Pinpoint the cell where the given text exists, returning its (x, y) midpoint coordinate. 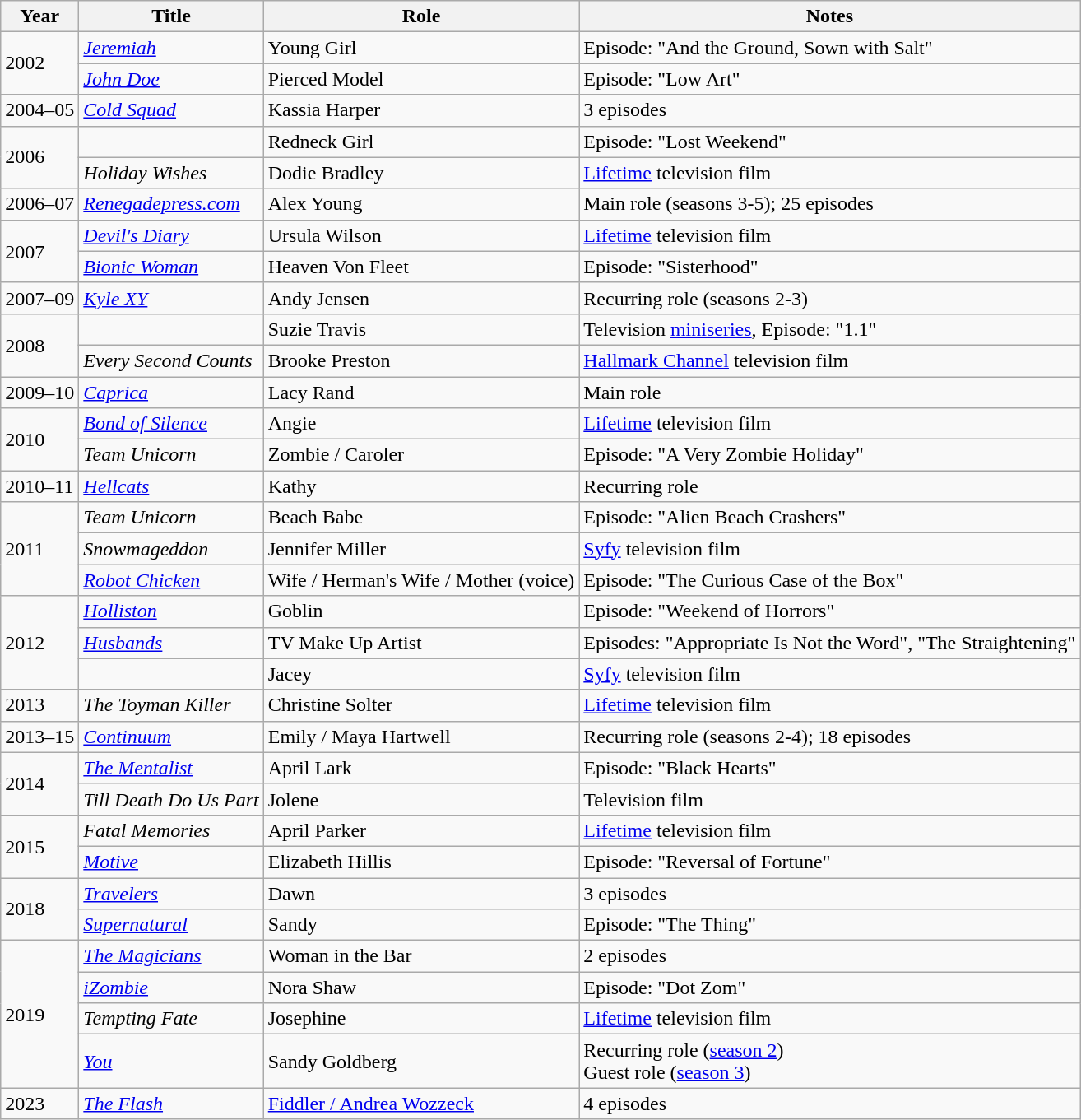
Devil's Diary (171, 235)
Nora Shaw (421, 988)
2004–05 (39, 110)
4 episodes (829, 1104)
Main role (829, 393)
Dawn (421, 893)
Elizabeth Hillis (421, 862)
2010 (39, 439)
Zombie / Caroler (421, 455)
2013 (39, 705)
Episode: "Reversal of Fortune" (829, 862)
Till Death Do Us Part (171, 799)
Supernatural (171, 925)
Title (171, 16)
Ursula Wilson (421, 235)
2019 (39, 1014)
Recurring role (seasons 2-4); 18 episodes (829, 737)
Brooke Preston (421, 360)
Fiddler / Andrea Wozzeck (421, 1104)
Lacy Rand (421, 393)
Jennifer Miller (421, 549)
Episode: "And the Ground, Sown with Salt" (829, 48)
2008 (39, 345)
Travelers (171, 893)
Episode: "Sisterhood" (829, 267)
Sandy Goldberg (421, 1062)
Woman in the Bar (421, 956)
Jeremiah (171, 48)
Recurring role (season 2)Guest role (season 3) (829, 1062)
Recurring role (829, 486)
iZombie (171, 988)
2 episodes (829, 956)
Episodes: "Appropriate Is Not the Word", "The Straightening" (829, 643)
Fatal Memories (171, 830)
Kathy (421, 486)
Episode: "The Thing" (829, 925)
Motive (171, 862)
Andy Jensen (421, 298)
2009–10 (39, 393)
The Mentalist (171, 768)
2006 (39, 157)
Bionic Woman (171, 267)
Continuum (171, 737)
Snowmageddon (171, 549)
Redneck Girl (421, 142)
The Magicians (171, 956)
Episode: "A Very Zombie Holiday" (829, 455)
April Parker (421, 830)
Episode: "Dot Zom" (829, 988)
Christine Solter (421, 705)
Jacey (421, 674)
Episode: "The Curious Case of the Box" (829, 580)
2011 (39, 549)
2007 (39, 251)
Bond of Silence (171, 424)
Television miniseries, Episode: "1.1" (829, 329)
Holliston (171, 611)
Renegadepress.com (171, 204)
Goblin (421, 611)
Jolene (421, 799)
Episode: "Alien Beach Crashers" (829, 518)
2006–07 (39, 204)
Episode: "Weekend of Horrors" (829, 611)
TV Make Up Artist (421, 643)
Holiday Wishes (171, 173)
Recurring role (seasons 2-3) (829, 298)
Beach Babe (421, 518)
2002 (39, 63)
2010–11 (39, 486)
Tempting Fate (171, 1019)
2013–15 (39, 737)
2018 (39, 909)
2015 (39, 846)
2014 (39, 783)
Caprica (171, 393)
Josephine (421, 1019)
Main role (seasons 3-5); 25 episodes (829, 204)
Kassia Harper (421, 110)
Cold Squad (171, 110)
April Lark (421, 768)
Episode: "Black Hearts" (829, 768)
Husbands (171, 643)
Television film (829, 799)
Young Girl (421, 48)
Every Second Counts (171, 360)
Angie (421, 424)
Sandy (421, 925)
The Toyman Killer (171, 705)
Alex Young (421, 204)
Kyle XY (171, 298)
Notes (829, 16)
Heaven Von Fleet (421, 267)
Robot Chicken (171, 580)
Episode: "Lost Weekend" (829, 142)
Year (39, 16)
Emily / Maya Hartwell (421, 737)
2012 (39, 643)
Hellcats (171, 486)
Hallmark Channel television film (829, 360)
John Doe (171, 79)
2023 (39, 1104)
Wife / Herman's Wife / Mother (voice) (421, 580)
Episode: "Low Art" (829, 79)
2007–09 (39, 298)
Pierced Model (421, 79)
Suzie Travis (421, 329)
You (171, 1062)
Dodie Bradley (421, 173)
Role (421, 16)
The Flash (171, 1104)
